For the text-containing cell, return its midpoint in [x, y] coordinate format. 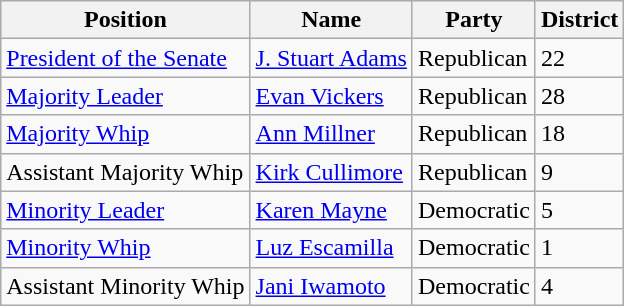
President of the Senate [126, 58]
Position [126, 20]
4 [579, 286]
Party [474, 20]
5 [579, 210]
22 [579, 58]
Jani Iwamoto [331, 286]
Majority Leader [126, 96]
Name [331, 20]
28 [579, 96]
Assistant Majority Whip [126, 172]
Ann Millner [331, 134]
Kirk Cullimore [331, 172]
1 [579, 248]
District [579, 20]
Assistant Minority Whip [126, 286]
Evan Vickers [331, 96]
Karen Mayne [331, 210]
Minority Leader [126, 210]
Minority Whip [126, 248]
18 [579, 134]
J. Stuart Adams [331, 58]
Luz Escamilla [331, 248]
9 [579, 172]
Majority Whip [126, 134]
